Locate the cell with the specified text and output its [X, Y] center coordinate. 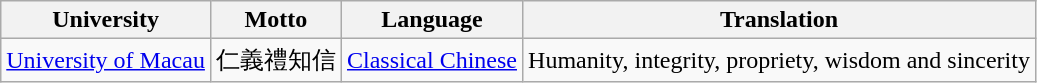
Translation [780, 20]
Humanity, integrity, propriety, wisdom and sincerity [780, 60]
Motto [276, 20]
仁義禮知信 [276, 60]
Language [432, 20]
University of Macau [106, 60]
Classical Chinese [432, 60]
University [106, 20]
